Identify which cell holds the provided text, then report its [x, y] central coordinate. 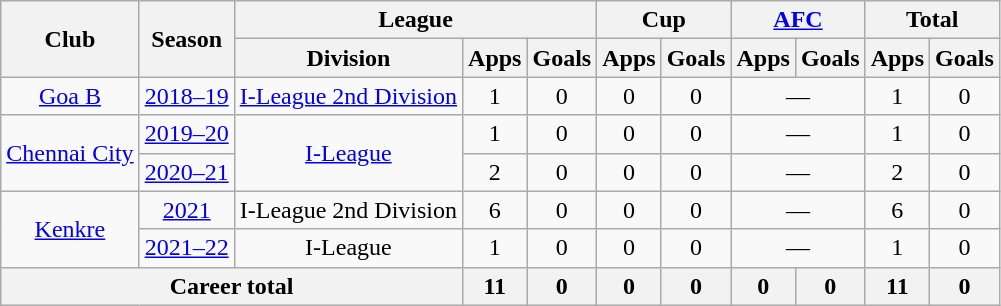
Division [348, 58]
Season [186, 39]
Kenkre [70, 229]
2018–19 [186, 96]
League [416, 20]
2021–22 [186, 248]
Chennai City [70, 153]
2021 [186, 210]
AFC [798, 20]
2019–20 [186, 134]
Goa B [70, 96]
2020–21 [186, 172]
Career total [232, 286]
Total [932, 20]
Cup [664, 20]
Club [70, 39]
